Locate the cell with the specified text and output its (X, Y) center coordinate. 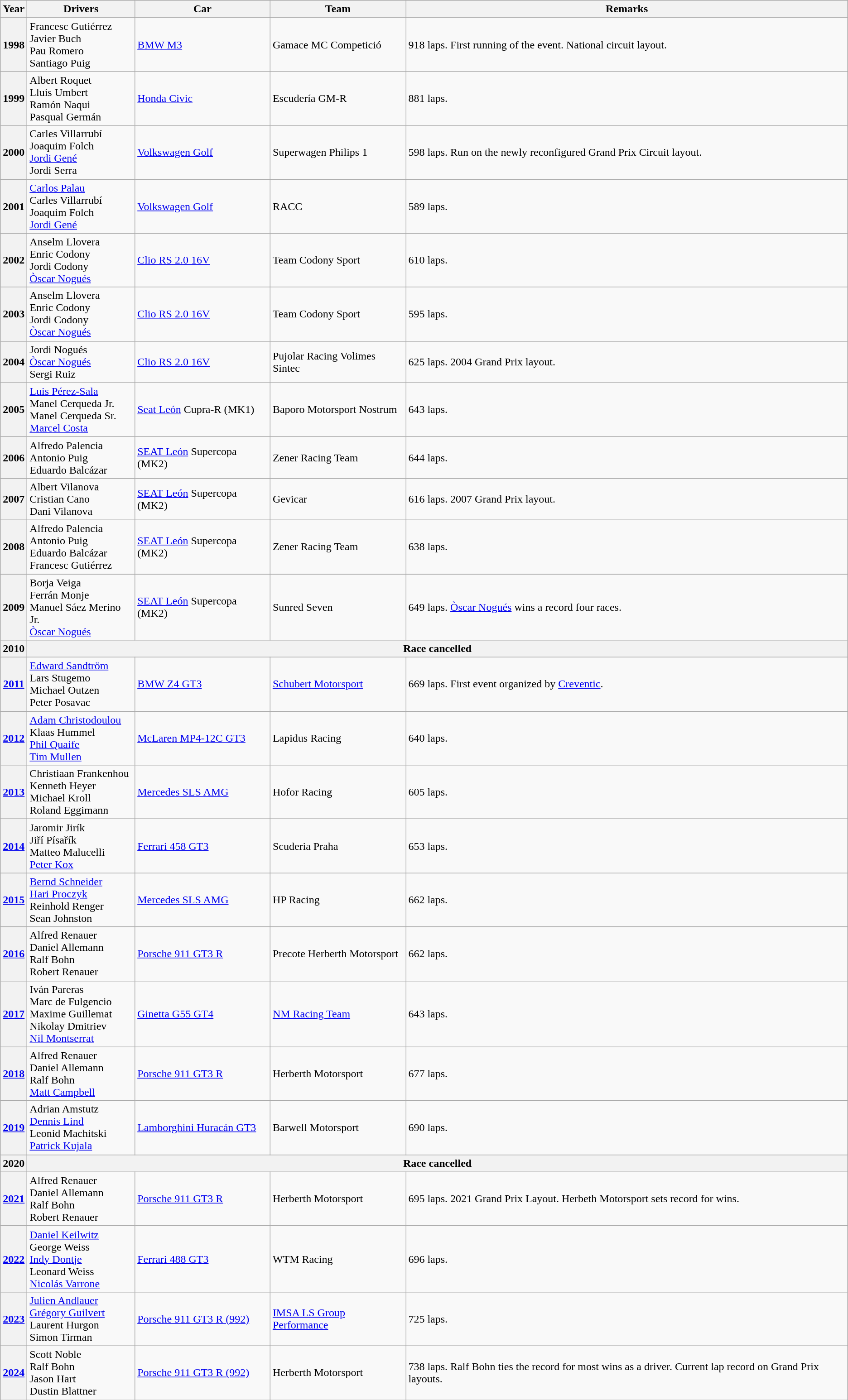
2020 (14, 1163)
625 laps. 2004 Grand Prix layout. (627, 362)
Edward Sandtröm Lars Stugemo Michael Outzen Peter Posavac (81, 685)
2023 (14, 1318)
Julien Andlauer Grégory Guilvert Laurent Hurgon Simon Tirman (81, 1318)
Christiaan Frankenhou Kenneth Heyer Michael Kroll Roland Eggimann (81, 792)
Barwell Motorsport (338, 1127)
669 laps. First event organized by Creventic. (627, 685)
Seat León Cupra-R (MK1) (203, 409)
638 laps. (627, 547)
2012 (14, 738)
Francesc Gutiérrez Javier Buch Pau Romero Santiago Puig (81, 44)
653 laps. (627, 846)
640 laps. (627, 738)
Alfred Renauer Daniel Allemann Ralf Bohn Matt Campbell (81, 1074)
McLaren MP4-12C GT3 (203, 738)
Adrian Amstutz Dennis Lind Leonid Machitski Patrick Kujala (81, 1127)
2004 (14, 362)
Schubert Motorsport (338, 685)
Precote Herberth Motorsport (338, 954)
Gevicar (338, 499)
695 laps. 2021 Grand Prix Layout. Herbeth Motorsport sets record for wins. (627, 1199)
2016 (14, 954)
Borja Veiga Ferrán Monje Manuel Sáez Merino Jr. Òscar Nogués (81, 607)
2009 (14, 607)
2000 (14, 152)
2024 (14, 1373)
Albert Vilanova Cristian Cano Dani Vilanova (81, 499)
589 laps. (627, 206)
Sunred Seven (338, 607)
Superwagen Philips 1 (338, 152)
Jaromir Jirík Jiří Písařík Matteo Malucelli Peter Kox (81, 846)
696 laps. (627, 1259)
Ferrari 458 GT3 (203, 846)
738 laps. Ralf Bohn ties the record for most wins as a driver. Current lap record on Grand Prix layouts. (627, 1373)
677 laps. (627, 1074)
605 laps. (627, 792)
616 laps. 2007 Grand Prix layout. (627, 499)
Team (338, 9)
Pujolar Racing Volimes Sintec (338, 362)
1999 (14, 99)
Scott Noble Ralf Bohn Jason Hart Dustin Blattner (81, 1373)
Lamborghini Huracán GT3 (203, 1127)
IMSA LS Group Performance (338, 1318)
BMW Z4 GT3 (203, 685)
598 laps. Run on the newly reconfigured Grand Prix Circuit layout. (627, 152)
RACC (338, 206)
2008 (14, 547)
610 laps. (627, 260)
Carlos Palau Carles Villarrubí Joaquim Folch Jordi Gené (81, 206)
1998 (14, 44)
NM Racing Team (338, 1014)
Albert Roquet Lluís Umbert Ramón Naqui Pasqual Germán (81, 99)
WTM Racing (338, 1259)
Lapidus Racing (338, 738)
725 laps. (627, 1318)
690 laps. (627, 1127)
2011 (14, 685)
2001 (14, 206)
2013 (14, 792)
Alfredo Palencia Antonio Puig Eduardo Balcázar Francesc Gutiérrez (81, 547)
Luis Pérez-Sala Manel Cerqueda Jr. Manel Cerqueda Sr. Marcel Costa (81, 409)
2007 (14, 499)
2010 (14, 649)
2021 (14, 1199)
2014 (14, 846)
2019 (14, 1127)
2006 (14, 457)
2017 (14, 1014)
Scuderia Praha (338, 846)
BMW M3 (203, 44)
Bernd Schneider Hari Proczyk Reinhold Renger Sean Johnston (81, 900)
Hofor Racing (338, 792)
Carles Villarrubí Joaquim Folch Jordi Gené Jordi Serra (81, 152)
595 laps. (627, 314)
2022 (14, 1259)
Drivers (81, 9)
2002 (14, 260)
Adam Christodoulou Klaas Hummel Phil Quaife Tim Mullen (81, 738)
2003 (14, 314)
Year (14, 9)
2015 (14, 900)
Honda Civic (203, 99)
644 laps. (627, 457)
Escudería GM-R (338, 99)
2018 (14, 1074)
881 laps. (627, 99)
Remarks (627, 9)
Baporo Motorsport Nostrum (338, 409)
Ginetta G55 GT4 (203, 1014)
Iván Pareras Marc de Fulgencio Maxime Guillemat Nikolay Dmitriev Nil Montserrat (81, 1014)
Car (203, 9)
HP Racing (338, 900)
Gamace MC Competició (338, 44)
Ferrari 488 GT3 (203, 1259)
Alfredo Palencia Antonio Puig Eduardo Balcázar (81, 457)
2005 (14, 409)
Daniel Keilwitz George Weiss Indy Dontje Leonard Weiss Nicolás Varrone (81, 1259)
649 laps. Òscar Nogués wins a record four races. (627, 607)
Jordi Nogués Òscar Nogués Sergi Ruiz (81, 362)
918 laps. First running of the event. National circuit layout. (627, 44)
